Return (x, y) of the center of cell containing provided text 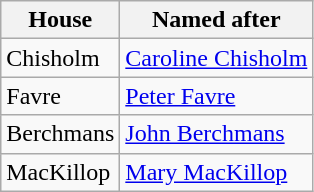
House (60, 20)
Favre (60, 96)
Peter Favre (216, 96)
Named after (216, 20)
Berchmans (60, 134)
Caroline Chisholm (216, 58)
MacKillop (60, 172)
Chisholm (60, 58)
Mary MacKillop (216, 172)
John Berchmans (216, 134)
